Scan for the cell matching the given text and deliver its (X, Y) coordinate at center. 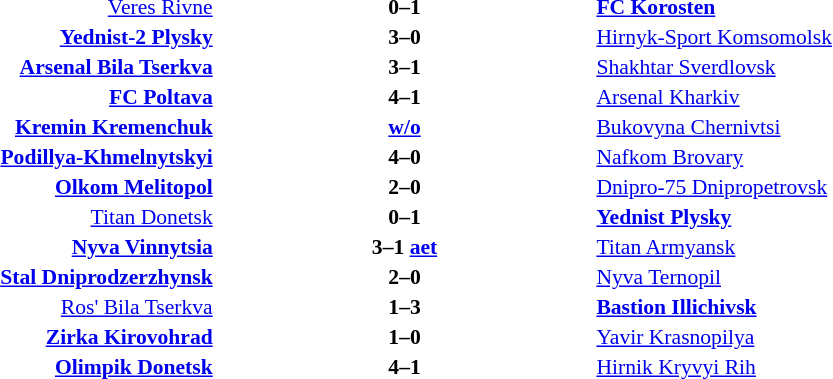
3–1 aet (405, 247)
3–0 (405, 37)
0–1 (405, 217)
4–1 (405, 97)
1–0 (405, 337)
3–1 (405, 67)
4–0 (405, 157)
w/o (405, 127)
1–3 (405, 307)
